Identify which cell holds the provided text, then report its (X, Y) central coordinate. 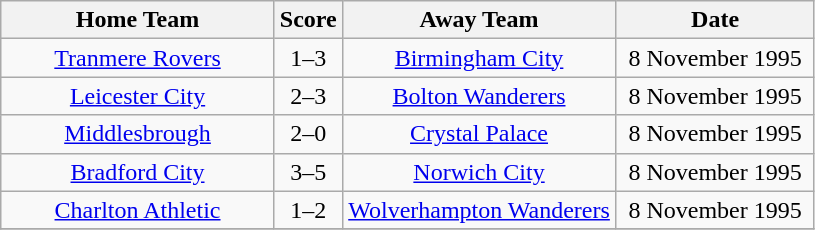
Leicester City (138, 96)
Score (308, 20)
2–3 (308, 96)
Bradford City (138, 172)
Date (716, 20)
Norwich City (479, 172)
1–3 (308, 58)
3–5 (308, 172)
Wolverhampton Wanderers (479, 210)
Crystal Palace (479, 134)
1–2 (308, 210)
Charlton Athletic (138, 210)
Home Team (138, 20)
Birmingham City (479, 58)
2–0 (308, 134)
Away Team (479, 20)
Bolton Wanderers (479, 96)
Tranmere Rovers (138, 58)
Middlesbrough (138, 134)
